Find where the given text appears and provide that cell's center as [x, y] coordinate. 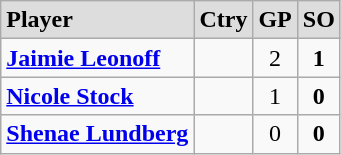
GP [275, 20]
Ctry [224, 20]
Jaimie Leonoff [98, 58]
2 [275, 58]
Player [98, 20]
Nicole Stock [98, 96]
SO [318, 20]
Shenae Lundberg [98, 134]
